Identify which cell holds the provided text, then report its [X, Y] central coordinate. 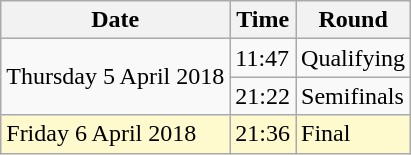
Final [354, 134]
Semifinals [354, 96]
Thursday 5 April 2018 [116, 77]
Round [354, 20]
21:22 [263, 96]
21:36 [263, 134]
Friday 6 April 2018 [116, 134]
Time [263, 20]
11:47 [263, 58]
Date [116, 20]
Qualifying [354, 58]
